Detect which cell encompasses the target text, then output its (x, y) center coordinate. 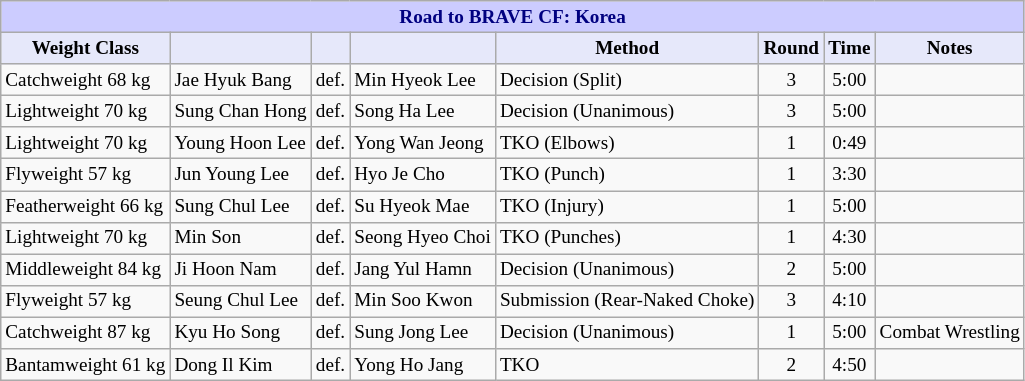
Min Soo Kwon (423, 301)
Dong Il Kim (240, 365)
Sung Chan Hong (240, 111)
4:30 (850, 238)
Time (850, 48)
Song Ha Lee (423, 111)
Seong Hyeo Choi (423, 238)
Decision (Split) (627, 80)
0:49 (850, 143)
Notes (950, 48)
3:30 (850, 175)
TKO (627, 365)
TKO (Punch) (627, 175)
Weight Class (86, 48)
Combat Wrestling (950, 333)
Min Hyeok Lee (423, 80)
TKO (Injury) (627, 206)
Jun Young Lee (240, 175)
Jang Yul Hamn (423, 270)
Road to BRAVE CF: Korea (513, 17)
Min Son (240, 238)
Sung Jong Lee (423, 333)
Young Hoon Lee (240, 143)
Catchweight 68 kg (86, 80)
Submission (Rear-Naked Choke) (627, 301)
TKO (Punches) (627, 238)
Catchweight 87 kg (86, 333)
Kyu Ho Song (240, 333)
Su Hyeok Mae (423, 206)
4:10 (850, 301)
Sung Chul Lee (240, 206)
Bantamweight 61 kg (86, 365)
Jae Hyuk Bang (240, 80)
4:50 (850, 365)
Round (792, 48)
Yong Ho Jang (423, 365)
Method (627, 48)
Seung Chul Lee (240, 301)
TKO (Elbows) (627, 143)
Hyo Je Cho (423, 175)
Middleweight 84 kg (86, 270)
Yong Wan Jeong (423, 143)
Ji Hoon Nam (240, 270)
Featherweight 66 kg (86, 206)
